Scan for the cell matching the given text and deliver its [x, y] coordinate at center. 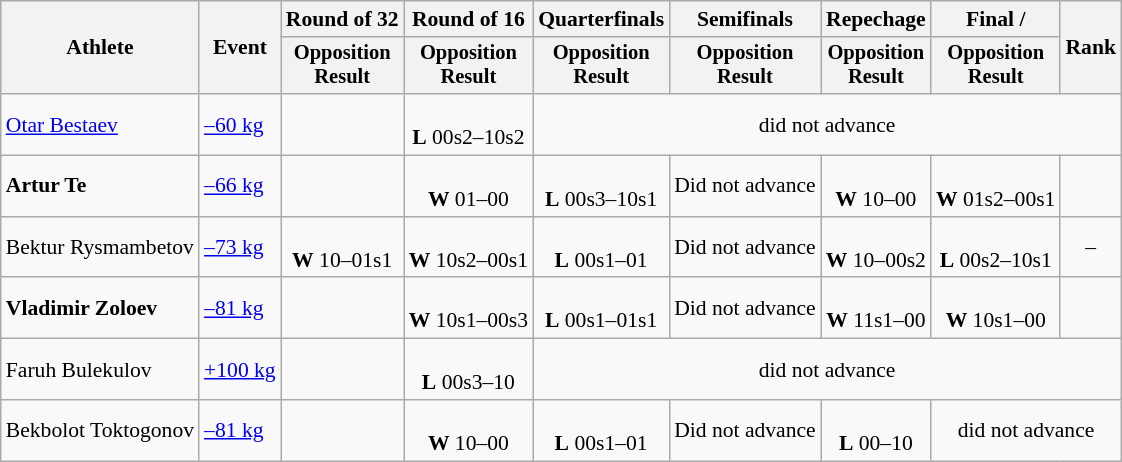
Round of 16 [468, 19]
–60 kg [240, 124]
L 00s3–10s1 [601, 186]
Rank [1090, 48]
W 10–01s1 [342, 248]
Faruh Bulekulov [100, 370]
Athlete [100, 48]
W 01s2–00s1 [996, 186]
–66 kg [240, 186]
– [1090, 248]
W 10s2–00s1 [468, 248]
Vladimir Zoloev [100, 308]
L 00s3–10 [468, 370]
Artur Te [100, 186]
Bekbolot Toktogonov [100, 430]
Final / [996, 19]
Quarterfinals [601, 19]
Bektur Rysmambetov [100, 248]
W 11s1–00 [876, 308]
L 00s2–10s1 [996, 248]
Semifinals [745, 19]
W 01–00 [468, 186]
W 10s1–00 [996, 308]
Round of 32 [342, 19]
W 10s1–00s3 [468, 308]
L 00s1–01s1 [601, 308]
Event [240, 48]
L 00–10 [876, 430]
Otar Bestaev [100, 124]
L 00s2–10s2 [468, 124]
–73 kg [240, 248]
Repechage [876, 19]
W 10–00s2 [876, 248]
+100 kg [240, 370]
